Return (x, y) of the center of cell containing provided text 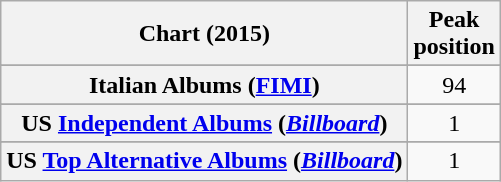
Italian Albums (FIMI) (204, 85)
US Top Alternative Albums (Billboard) (204, 161)
Chart (2015) (204, 34)
US Independent Albums (Billboard) (204, 123)
94 (454, 85)
Peakposition (454, 34)
